Pinpoint the cell where the given text exists, returning its [x, y] midpoint coordinate. 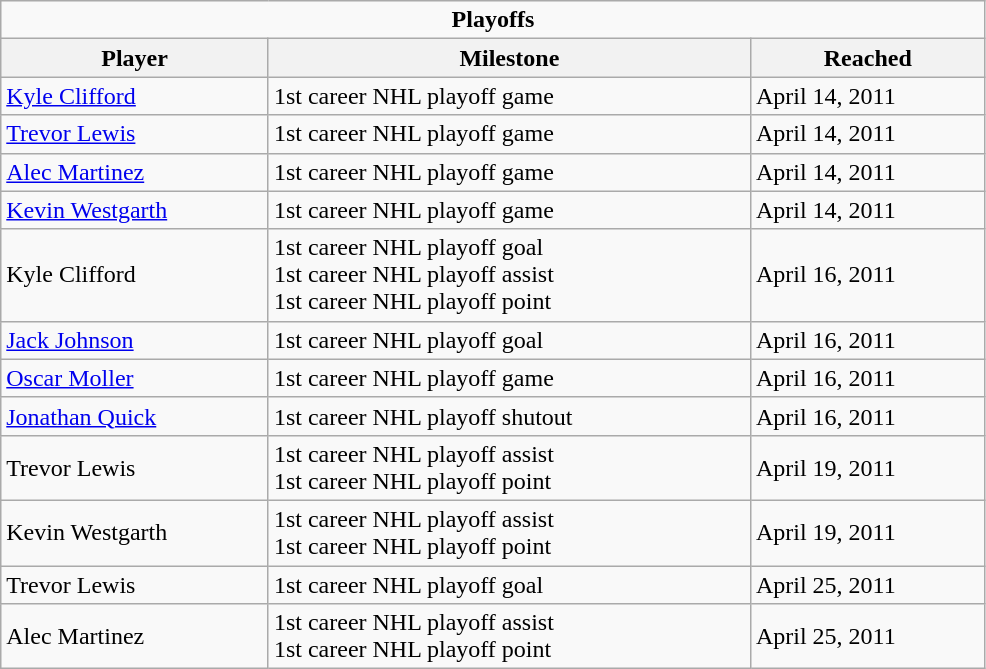
1st career NHL playoff goal1st career NHL playoff assist1st career NHL playoff point [509, 275]
Milestone [509, 58]
Reached [868, 58]
Player [135, 58]
1st career NHL playoff shutout [509, 416]
Jonathan Quick [135, 416]
Jack Johnson [135, 340]
Oscar Moller [135, 378]
Playoffs [493, 20]
